From the cell containing the given text, extract its center point as (X, Y) coordinate. 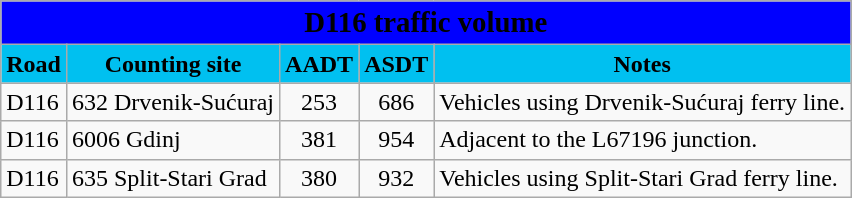
635 Split-Stari Grad (172, 178)
AADT (320, 64)
954 (396, 140)
381 (320, 140)
632 Drvenik-Sućuraj (172, 102)
Adjacent to the L67196 junction. (642, 140)
Notes (642, 64)
D116 traffic volume (426, 23)
Vehicles using Split-Stari Grad ferry line. (642, 178)
Road (34, 64)
ASDT (396, 64)
Vehicles using Drvenik-Sućuraj ferry line. (642, 102)
6006 Gdinj (172, 140)
686 (396, 102)
932 (396, 178)
253 (320, 102)
380 (320, 178)
Counting site (172, 64)
